Scan for the cell matching the given text and deliver its [X, Y] coordinate at center. 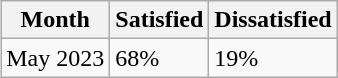
68% [160, 58]
Month [56, 20]
Dissatisfied [273, 20]
Satisfied [160, 20]
19% [273, 58]
May 2023 [56, 58]
